Extract the (X, Y) coordinate from the center of the cell holding the provided text.  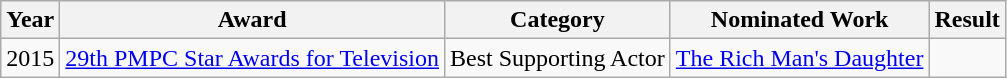
2015 (30, 58)
29th PMPC Star Awards for Television (252, 58)
Year (30, 20)
Award (252, 20)
The Rich Man's Daughter (800, 58)
Result (967, 20)
Category (558, 20)
Best Supporting Actor (558, 58)
Nominated Work (800, 20)
